Extract the [x, y] coordinate from the center of the cell holding the provided text.  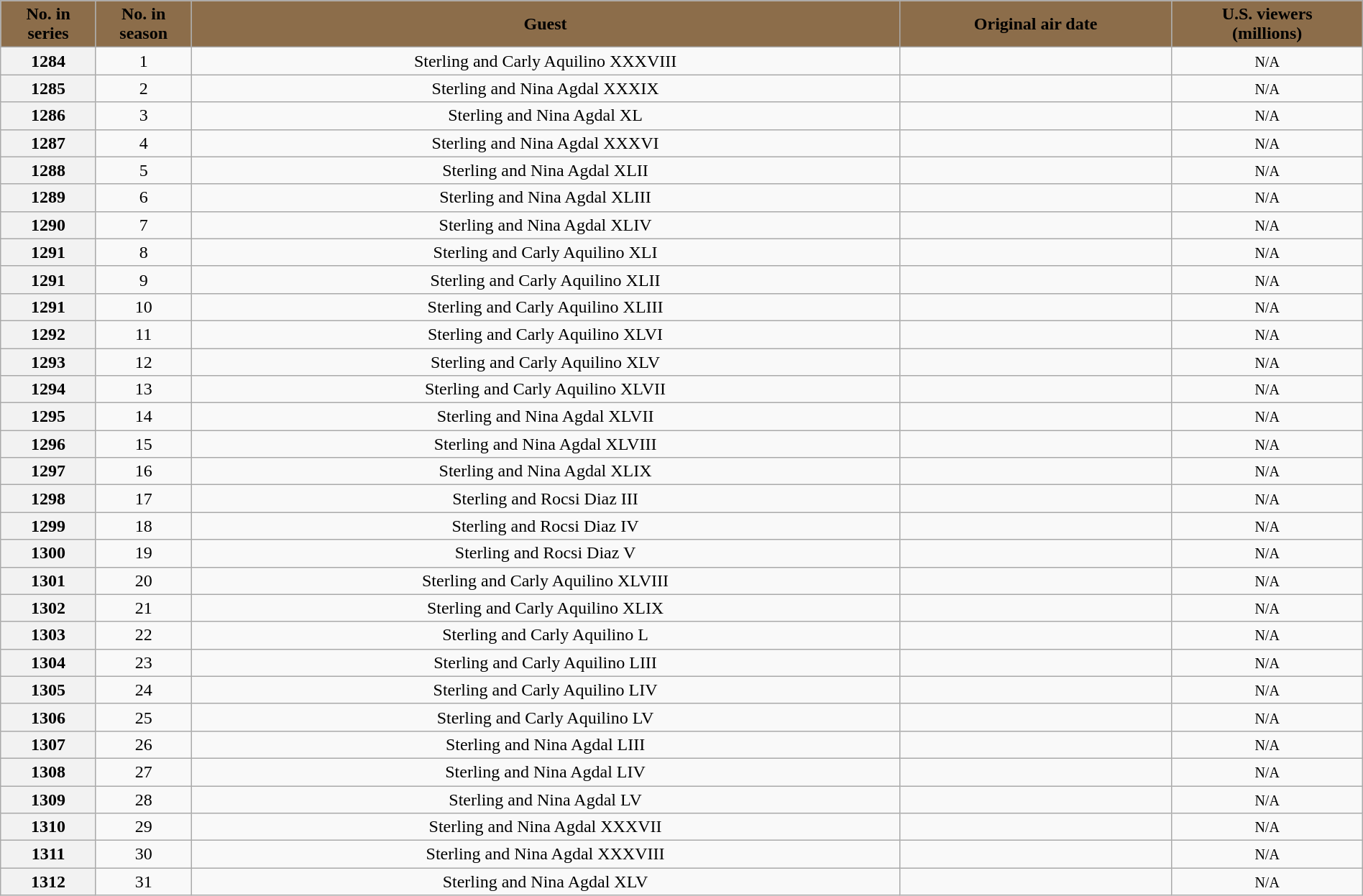
Sterling and Carly Aquilino XLIII [545, 307]
Sterling and Nina Agdal LIV [545, 772]
24 [144, 690]
13 [144, 389]
Sterling and Carly Aquilino L [545, 635]
12 [144, 361]
1292 [49, 334]
2 [144, 88]
3 [144, 116]
Guest [545, 24]
Sterling and Nina Agdal XXXVI [545, 143]
23 [144, 662]
Sterling and Rocsi Diaz III [545, 499]
1 [144, 61]
1296 [49, 444]
31 [144, 882]
1306 [49, 717]
Sterling and Nina Agdal XLIX [545, 471]
10 [144, 307]
1286 [49, 116]
5 [144, 170]
1298 [49, 499]
25 [144, 717]
1302 [49, 608]
Sterling and Nina Agdal XLIV [545, 225]
1307 [49, 744]
1288 [49, 170]
Sterling and Carly Aquilino LIV [545, 690]
14 [144, 417]
1304 [49, 662]
1295 [49, 417]
1289 [49, 198]
Sterling and Nina Agdal XLIII [545, 198]
Sterling and Nina Agdal XL [545, 116]
Sterling and Nina Agdal LV [545, 800]
8 [144, 252]
1300 [49, 553]
Sterling and Nina Agdal XXXVII [545, 827]
1312 [49, 882]
15 [144, 444]
1303 [49, 635]
Sterling and Nina Agdal XLII [545, 170]
Sterling and Carly Aquilino XXXVIII [545, 61]
4 [144, 143]
1301 [49, 581]
Sterling and Nina Agdal LIII [545, 744]
Sterling and Carly Aquilino XLVII [545, 389]
21 [144, 608]
No. inseason [144, 24]
18 [144, 526]
9 [144, 280]
1290 [49, 225]
26 [144, 744]
30 [144, 854]
1309 [49, 800]
U.S. viewers(millions) [1267, 24]
Sterling and Carly Aquilino LIII [545, 662]
Sterling and Rocsi Diaz V [545, 553]
1305 [49, 690]
Sterling and Nina Agdal XXXIX [545, 88]
Sterling and Carly Aquilino XLII [545, 280]
Sterling and Nina Agdal XLVIII [545, 444]
11 [144, 334]
1294 [49, 389]
Original air date [1035, 24]
Sterling and Carly Aquilino LV [545, 717]
7 [144, 225]
1297 [49, 471]
Sterling and Carly Aquilino XLIX [545, 608]
Sterling and Nina Agdal XXXVIII [545, 854]
28 [144, 800]
Sterling and Nina Agdal XLVII [545, 417]
No. inseries [49, 24]
1287 [49, 143]
Sterling and Carly Aquilino XLVIII [545, 581]
16 [144, 471]
29 [144, 827]
20 [144, 581]
27 [144, 772]
1293 [49, 361]
6 [144, 198]
Sterling and Carly Aquilino XLI [545, 252]
1284 [49, 61]
Sterling and Carly Aquilino XLVI [545, 334]
22 [144, 635]
Sterling and Carly Aquilino XLV [545, 361]
1311 [49, 854]
17 [144, 499]
1299 [49, 526]
1308 [49, 772]
1285 [49, 88]
19 [144, 553]
Sterling and Nina Agdal XLV [545, 882]
1310 [49, 827]
Sterling and Rocsi Diaz IV [545, 526]
